From the cell containing the given text, extract its center point as [X, Y] coordinate. 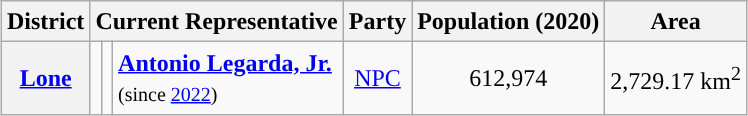
Population (2020) [508, 22]
2,729.17 km2 [676, 78]
612,974 [508, 78]
District [45, 22]
Current Representative [216, 22]
Antonio Legarda, Jr.(since 2022) [228, 78]
NPC [377, 78]
Area [676, 22]
Party [377, 22]
Lone [45, 78]
